Return the [x, y] coordinate for the center point of the cell that contains the specified text.  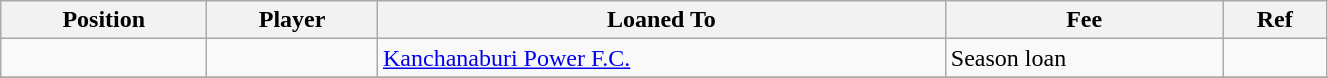
Season loan [1084, 58]
Loaned To [661, 20]
Kanchanaburi Power F.C. [661, 58]
Fee [1084, 20]
Position [104, 20]
Player [292, 20]
Ref [1274, 20]
